Return the [x, y] coordinate for the center point of the cell that contains the specified text.  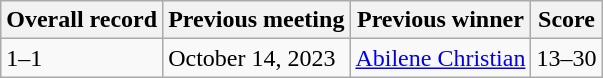
October 14, 2023 [256, 58]
Score [566, 20]
Abilene Christian [440, 58]
1–1 [82, 58]
Overall record [82, 20]
Previous meeting [256, 20]
13–30 [566, 58]
Previous winner [440, 20]
